From the cell containing the given text, extract its center point as (x, y) coordinate. 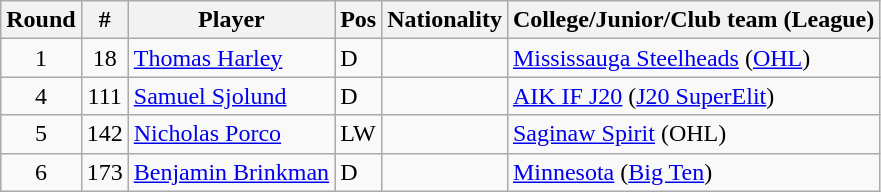
# (104, 20)
Minnesota (Big Ten) (693, 172)
Mississauga Steelheads (OHL) (693, 58)
5 (41, 134)
Thomas Harley (231, 58)
6 (41, 172)
LW (358, 134)
18 (104, 58)
Nicholas Porco (231, 134)
111 (104, 96)
Round (41, 20)
Saginaw Spirit (OHL) (693, 134)
Pos (358, 20)
4 (41, 96)
College/Junior/Club team (League) (693, 20)
173 (104, 172)
AIK IF J20 (J20 SuperElit) (693, 96)
Benjamin Brinkman (231, 172)
1 (41, 58)
Player (231, 20)
Samuel Sjolund (231, 96)
Nationality (445, 20)
142 (104, 134)
